Identify which cell holds the provided text, then report its [x, y] central coordinate. 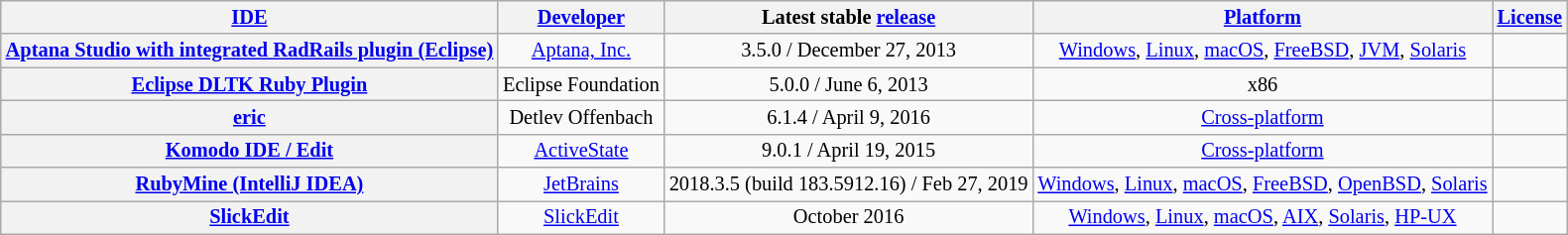
Aptana, Inc. [581, 51]
Detlev Offenbach [581, 117]
Windows, Linux, macOS, AIX, Solaris, HP-UX [1262, 217]
Windows, Linux, macOS, FreeBSD, OpenBSD, Solaris [1262, 184]
Aptana Studio with integrated RadRails plugin (Eclipse) [250, 51]
2018.3.5 (build 183.5912.16) / Feb 27, 2019 [849, 184]
RubyMine (IntelliJ IDEA) [250, 184]
JetBrains [581, 184]
Platform [1262, 17]
Eclipse DLTK Ruby Plugin [250, 84]
6.1.4 / April 9, 2016 [849, 117]
ActiveState [581, 151]
October 2016 [849, 217]
9.0.1 / April 19, 2015 [849, 151]
Windows, Linux, macOS, FreeBSD, JVM, Solaris [1262, 51]
IDE [250, 17]
License [1529, 17]
Komodo IDE / Edit [250, 151]
eric [250, 117]
5.0.0 / June 6, 2013 [849, 84]
Developer [581, 17]
3.5.0 / December 27, 2013 [849, 51]
x86 [1262, 84]
Eclipse Foundation [581, 84]
Latest stable release [849, 17]
